Provide the (X, Y) coordinate of the cell's center where the given text is located.  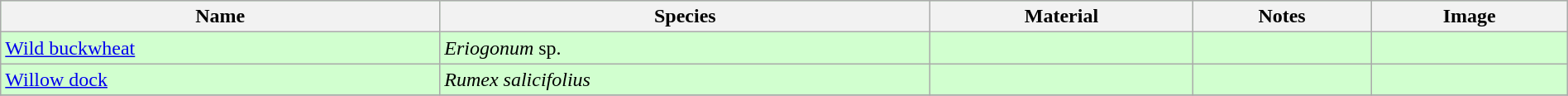
Notes (1282, 17)
Image (1469, 17)
Wild buckwheat (220, 48)
Willow dock (220, 79)
Species (685, 17)
Eriogonum sp. (685, 48)
Name (220, 17)
Material (1062, 17)
Rumex salicifolius (685, 79)
